Find where the given text appears and provide that cell's center as [x, y] coordinate. 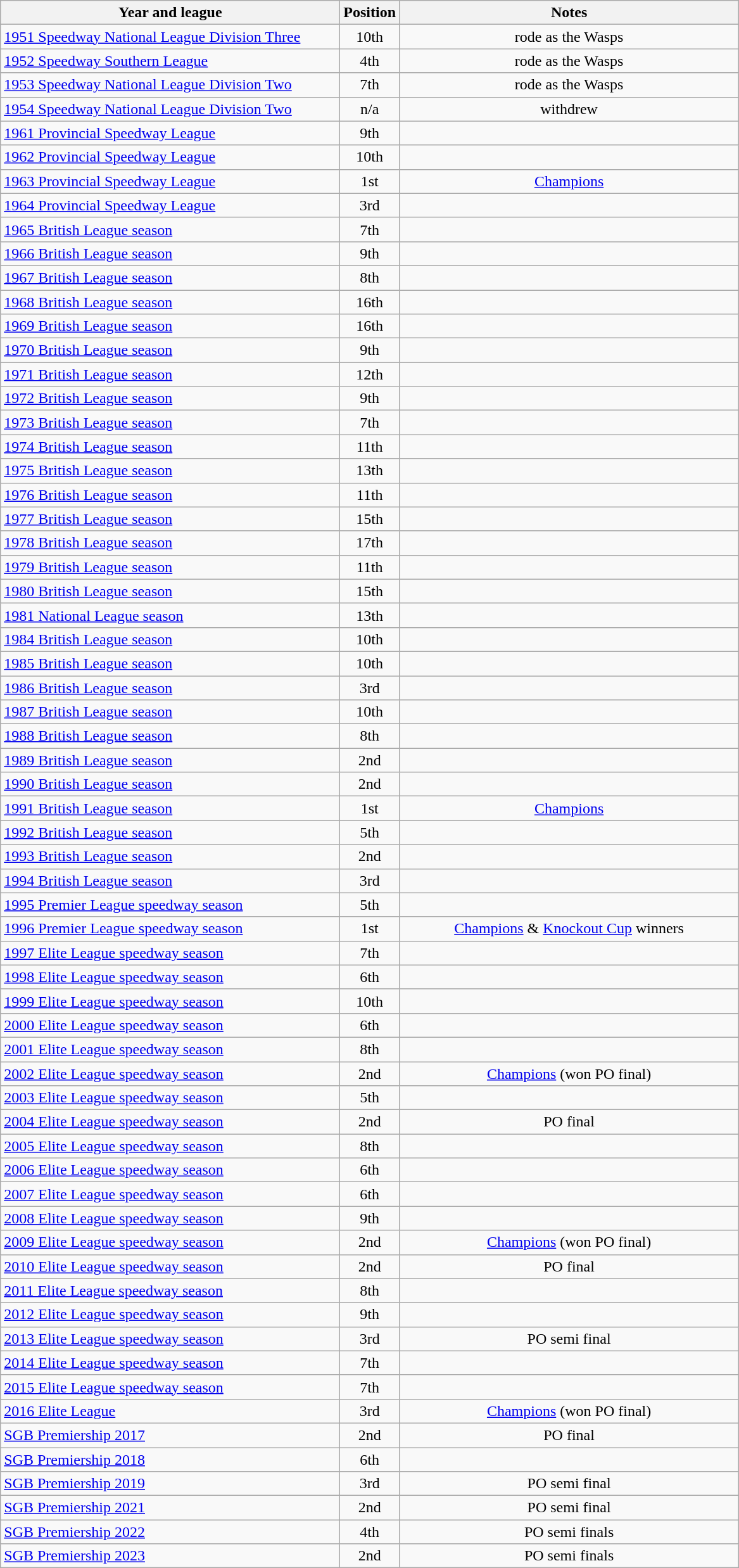
SGB Premiership 2023 [170, 1556]
1999 Elite League speedway season [170, 1001]
1954 Speedway National League Division Two [170, 109]
2015 Elite League speedway season [170, 1387]
1998 Elite League speedway season [170, 977]
12th [370, 374]
1979 British League season [170, 567]
1986 British League season [170, 687]
1953 Speedway National League Division Two [170, 85]
1961 Provincial Speedway League [170, 133]
1993 British League season [170, 857]
2005 Elite League speedway season [170, 1146]
1972 British League season [170, 398]
1951 Speedway National League Division Three [170, 37]
1990 British League season [170, 784]
2003 Elite League speedway season [170, 1098]
1978 British League season [170, 543]
1989 British League season [170, 760]
Champions & Knockout Cup winners [569, 929]
1977 British League season [170, 519]
withdrew [569, 109]
1974 British League season [170, 447]
2002 Elite League speedway season [170, 1074]
1997 Elite League speedway season [170, 953]
2014 Elite League speedway season [170, 1363]
1970 British League season [170, 350]
SGB Premiership 2017 [170, 1435]
1965 British League season [170, 229]
SGB Premiership 2019 [170, 1484]
1984 British League season [170, 639]
1971 British League season [170, 374]
2010 Elite League speedway season [170, 1266]
Year and league [170, 13]
1987 British League season [170, 712]
2001 Elite League speedway season [170, 1049]
1985 British League season [170, 663]
SGB Premiership 2022 [170, 1532]
1968 British League season [170, 302]
2016 Elite League [170, 1411]
2004 Elite League speedway season [170, 1122]
1991 British League season [170, 808]
2013 Elite League speedway season [170, 1339]
1973 British League season [170, 423]
1994 British League season [170, 881]
2008 Elite League speedway season [170, 1218]
2007 Elite League speedway season [170, 1194]
1969 British League season [170, 326]
1975 British League season [170, 471]
1964 Provincial Speedway League [170, 205]
1962 Provincial Speedway League [170, 157]
SGB Premiership 2018 [170, 1459]
Position [370, 13]
1981 National League season [170, 615]
1976 British League season [170, 495]
Notes [569, 13]
1980 British League season [170, 591]
2000 Elite League speedway season [170, 1025]
1996 Premier League speedway season [170, 929]
n/a [370, 109]
2011 Elite League speedway season [170, 1291]
2012 Elite League speedway season [170, 1315]
1992 British League season [170, 832]
1963 Provincial Speedway League [170, 181]
1966 British League season [170, 253]
1952 Speedway Southern League [170, 61]
17th [370, 543]
1988 British League season [170, 736]
1967 British League season [170, 277]
SGB Premiership 2021 [170, 1508]
2009 Elite League speedway season [170, 1242]
1995 Premier League speedway season [170, 905]
2006 Elite League speedway season [170, 1170]
